Return (X, Y) of the center of cell containing provided text 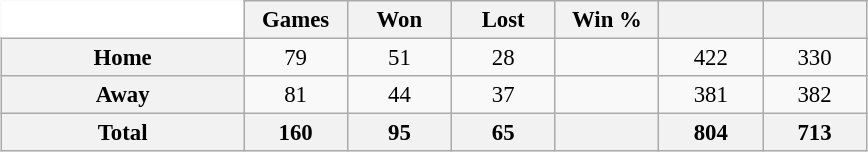
Win % (607, 20)
Total (123, 133)
81 (296, 95)
37 (503, 95)
79 (296, 57)
160 (296, 133)
95 (399, 133)
381 (711, 95)
65 (503, 133)
Games (296, 20)
Won (399, 20)
51 (399, 57)
422 (711, 57)
382 (815, 95)
28 (503, 57)
804 (711, 133)
Home (123, 57)
44 (399, 95)
713 (815, 133)
330 (815, 57)
Away (123, 95)
Lost (503, 20)
